Locate the cell with the specified text and output its (X, Y) center coordinate. 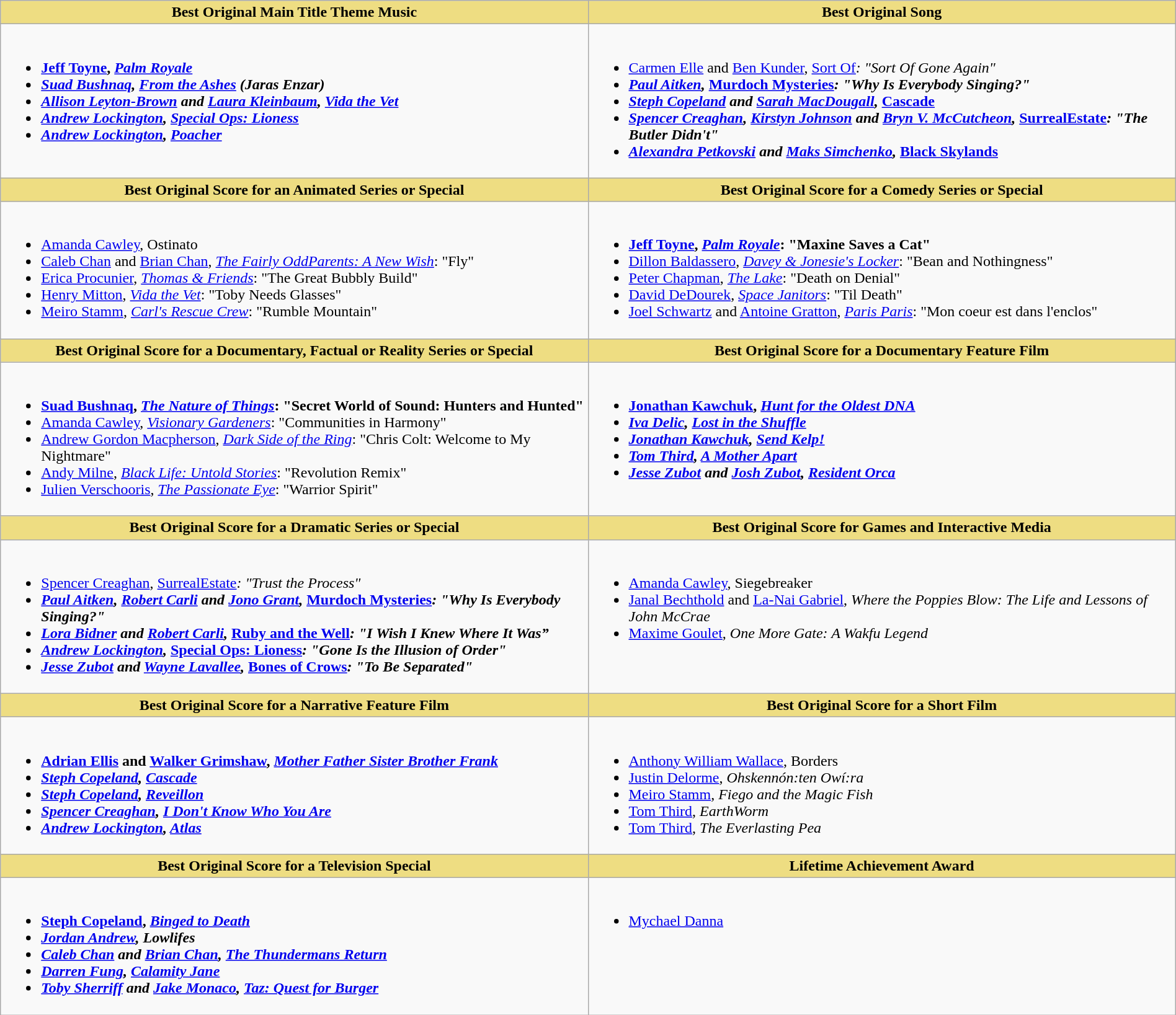
Best Original Score for an Animated Series or Special (294, 190)
Best Original Score for a Comedy Series or Special (882, 190)
Lifetime Achievement Award (882, 866)
Best Original Score for a Documentary Feature Film (882, 350)
Best Original Score for a Documentary, Factual or Reality Series or Special (294, 350)
Best Original Score for a Short Film (882, 705)
Mychael Danna (882, 946)
Best Original Score for a Dramatic Series or Special (294, 528)
Best Original Score for a Television Special (294, 866)
Best Original Song (882, 12)
Best Original Score for a Narrative Feature Film (294, 705)
Best Original Score for Games and Interactive Media (882, 528)
Best Original Main Title Theme Music (294, 12)
